Provide the (x, y) coordinate of the cell's center where the given text is located.  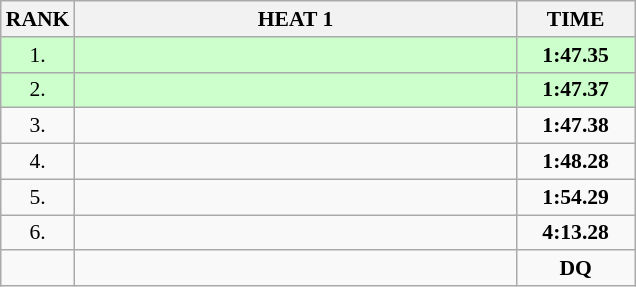
DQ (576, 269)
1:54.29 (576, 197)
1:47.35 (576, 55)
5. (38, 197)
1:48.28 (576, 162)
1:47.37 (576, 90)
RANK (38, 19)
6. (38, 233)
1. (38, 55)
2. (38, 90)
4. (38, 162)
TIME (576, 19)
HEAT 1 (295, 19)
1:47.38 (576, 126)
3. (38, 126)
4:13.28 (576, 233)
